Locate the cell with the specified text and output its (x, y) center coordinate. 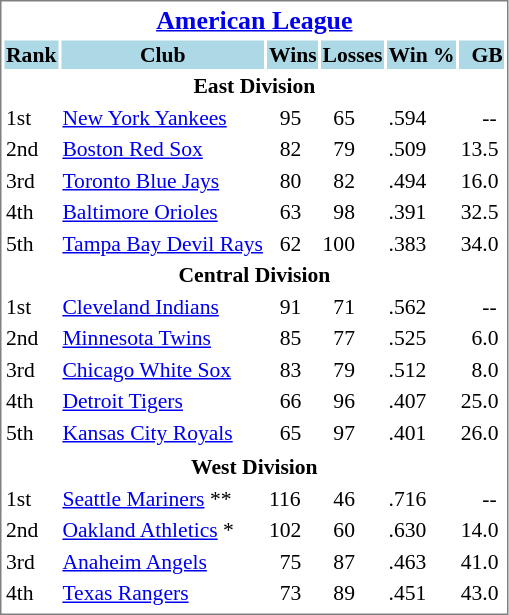
46 (352, 498)
Tampa Bay Devil Rays (163, 244)
100 (352, 244)
60 (352, 530)
102 (292, 530)
.463 (422, 562)
16.0 (482, 180)
Central Division (254, 275)
Rank (30, 54)
26.0 (482, 432)
Losses (352, 54)
75 (292, 562)
.716 (422, 498)
98 (352, 212)
43.0 (482, 593)
.509 (422, 149)
83 (292, 370)
116 (292, 498)
.594 (422, 118)
87 (352, 562)
Boston Red Sox (163, 149)
Texas Rangers (163, 593)
Oakland Athletics * (163, 530)
.391 (422, 212)
Club (163, 54)
96 (352, 401)
80 (292, 180)
77 (352, 338)
32.5 (482, 212)
Chicago White Sox (163, 370)
14.0 (482, 530)
Seattle Mariners ** (163, 498)
Win % (422, 54)
Minnesota Twins (163, 338)
95 (292, 118)
.525 (422, 338)
GB (482, 54)
East Division (254, 86)
73 (292, 593)
25.0 (482, 401)
West Division (254, 467)
Kansas City Royals (163, 432)
41.0 (482, 562)
.383 (422, 244)
Wins (292, 54)
63 (292, 212)
6.0 (482, 338)
.562 (422, 306)
66 (292, 401)
71 (352, 306)
Anaheim Angels (163, 562)
13.5 (482, 149)
Detroit Tigers (163, 401)
Cleveland Indians (163, 306)
Toronto Blue Jays (163, 180)
.401 (422, 432)
62 (292, 244)
91 (292, 306)
.494 (422, 180)
.512 (422, 370)
New York Yankees (163, 118)
American League (254, 20)
.407 (422, 401)
89 (352, 593)
8.0 (482, 370)
.630 (422, 530)
.451 (422, 593)
97 (352, 432)
34.0 (482, 244)
Baltimore Orioles (163, 212)
85 (292, 338)
